Determine the [x, y] coordinate at the center of the cell enclosing the given text.  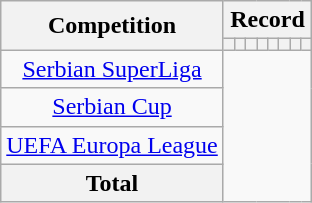
Serbian Cup [112, 107]
Total [112, 183]
Competition [112, 26]
Record [267, 20]
Serbian SuperLiga [112, 69]
UEFA Europa League [112, 145]
